Return [X, Y] of the center of cell containing provided text 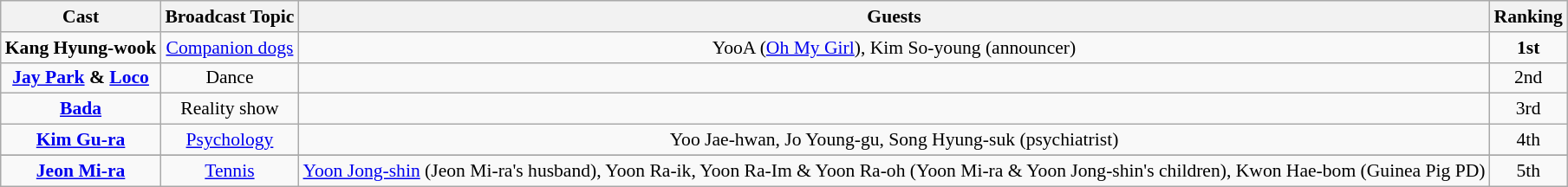
3rd [1529, 109]
Dance [229, 78]
5th [1529, 171]
Kang Hyung-wook [81, 48]
Psychology [229, 140]
YooA (Oh My Girl), Kim So-young (announcer) [894, 48]
2nd [1529, 78]
Yoon Jong-shin (Jeon Mi-ra's husband), Yoon Ra-ik, Yoon Ra-Im & Yoon Ra-oh (Yoon Mi-ra & Yoon Jong-shin's children), Kwon Hae-bom (Guinea Pig PD) [894, 171]
1st [1529, 48]
Bada [81, 109]
Yoo Jae-hwan, Jo Young-gu, Song Hyung-suk (psychiatrist) [894, 140]
Cast [81, 16]
4th [1529, 140]
Jeon Mi-ra [81, 171]
Guests [894, 16]
Broadcast Topic [229, 16]
Reality show [229, 109]
Kim Gu-ra [81, 140]
Companion dogs [229, 48]
Tennis [229, 171]
Jay Park & Loco [81, 78]
Ranking [1529, 16]
